Provide the [x, y] coordinate of the cell's center where the given text is located.  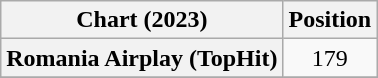
179 [330, 58]
Romania Airplay (TopHit) [142, 58]
Position [330, 20]
Chart (2023) [142, 20]
